Identify which cell holds the provided text, then report its (x, y) central coordinate. 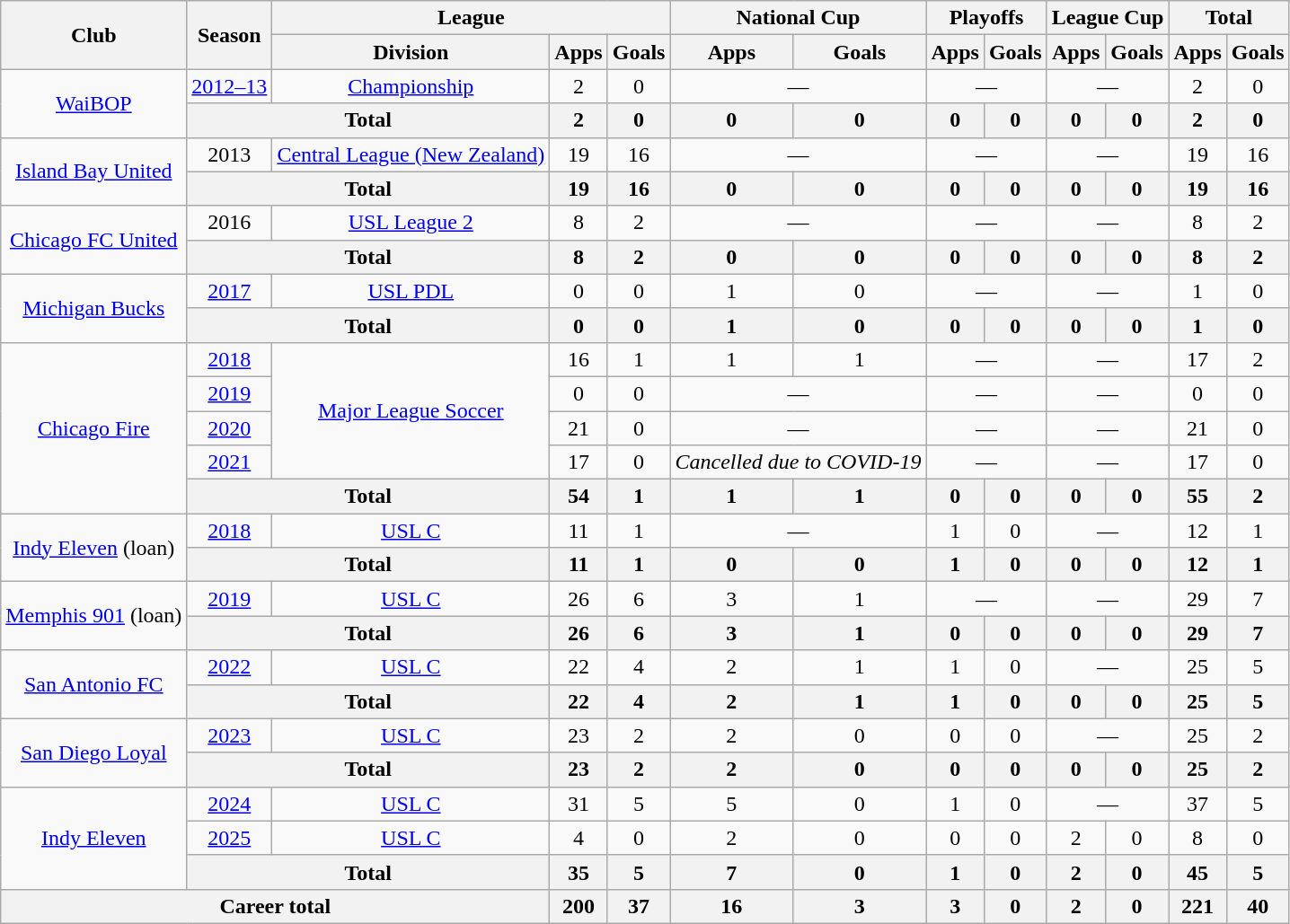
2020 (230, 428)
Central League (New Zealand) (411, 154)
55 (1197, 497)
2025 (230, 838)
Memphis 901 (loan) (93, 616)
Championship (411, 86)
2021 (230, 462)
Michigan Bucks (93, 308)
Indy Eleven (loan) (93, 548)
2016 (230, 223)
31 (579, 804)
Club (93, 35)
2012–13 (230, 86)
Island Bay United (93, 172)
200 (579, 906)
Season (230, 35)
San Diego Loyal (93, 752)
League (471, 18)
2024 (230, 804)
Playoffs (986, 18)
2013 (230, 154)
National Cup (798, 18)
Division (411, 52)
WaiBOP (93, 103)
2017 (230, 291)
Major League Soccer (411, 410)
2023 (230, 735)
San Antonio FC (93, 684)
54 (579, 497)
2022 (230, 667)
USL League 2 (411, 223)
USL PDL (411, 291)
Indy Eleven (93, 838)
Career total (275, 906)
45 (1197, 872)
Chicago Fire (93, 427)
221 (1197, 906)
35 (579, 872)
40 (1258, 906)
Chicago FC United (93, 240)
League Cup (1108, 18)
Cancelled due to COVID-19 (798, 462)
